Extract the [x, y] coordinate from the center of the cell holding the provided text.  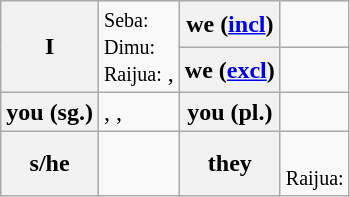
Raijua: [314, 164]
, , [138, 112]
I [50, 47]
they [230, 164]
you (pl.) [230, 112]
we (incl) [230, 24]
Seba: Dimu: Raijua: , [138, 47]
we (excl) [230, 70]
you (sg.) [50, 112]
s/he [50, 164]
